Return [x, y] of the center of cell containing provided text 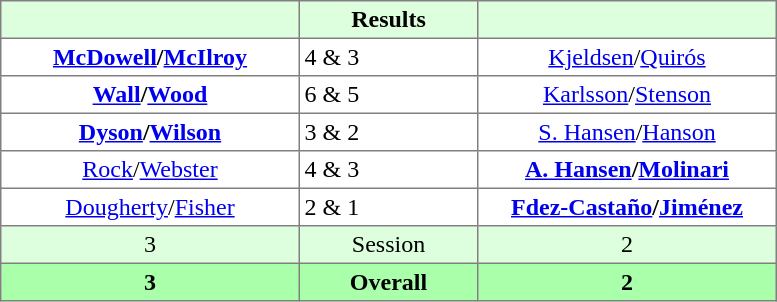
McDowell/McIlroy [150, 57]
2 & 1 [388, 207]
Wall/Wood [150, 95]
Results [388, 20]
Dyson/Wilson [150, 132]
Dougherty/Fisher [150, 207]
6 & 5 [388, 95]
A. Hansen/Molinari [627, 170]
Fdez-Castaño/Jiménez [627, 207]
Session [388, 245]
Kjeldsen/Quirós [627, 57]
Overall [388, 282]
3 & 2 [388, 132]
Karlsson/Stenson [627, 95]
S. Hansen/Hanson [627, 132]
Rock/Webster [150, 170]
